Capture the cell that displays the provided text and extract its (x, y) central coordinate. 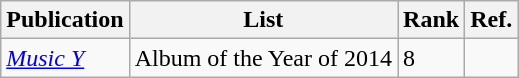
List (263, 20)
Ref. (492, 20)
8 (432, 58)
Publication (65, 20)
Album of the Year of 2014 (263, 58)
Music Y (65, 58)
Rank (432, 20)
